For the text-containing cell, return its midpoint in [X, Y] coordinate format. 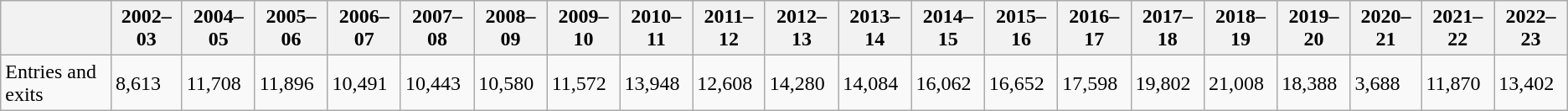
14,280 [801, 82]
8,613 [146, 82]
2002–03 [146, 29]
2006–07 [364, 29]
2008–09 [511, 29]
2005–06 [291, 29]
2014–15 [948, 29]
11,870 [1457, 82]
17,598 [1094, 82]
2012–13 [801, 29]
11,708 [218, 82]
14,084 [874, 82]
10,443 [437, 82]
11,896 [291, 82]
11,572 [583, 82]
2022–23 [1531, 29]
2017–18 [1168, 29]
2004–05 [218, 29]
18,388 [1313, 82]
2020–21 [1385, 29]
13,402 [1531, 82]
2009–10 [583, 29]
2021–22 [1457, 29]
10,491 [364, 82]
2015–16 [1020, 29]
2018–19 [1240, 29]
21,008 [1240, 82]
12,608 [729, 82]
13,948 [657, 82]
16,652 [1020, 82]
16,062 [948, 82]
10,580 [511, 82]
Entries and exits [56, 82]
2011–12 [729, 29]
2016–17 [1094, 29]
2013–14 [874, 29]
2007–08 [437, 29]
3,688 [1385, 82]
2010–11 [657, 29]
19,802 [1168, 82]
2019–20 [1313, 29]
